From the cell containing the given text, extract its center point as [x, y] coordinate. 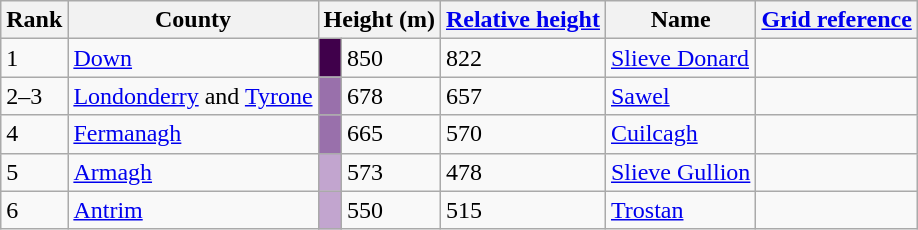
5 [34, 172]
573 [390, 172]
Cuilcagh [680, 134]
1 [34, 58]
Name [680, 20]
County [193, 20]
Armagh [193, 172]
Height (m) [379, 20]
4 [34, 134]
665 [390, 134]
Slieve Gullion [680, 172]
850 [390, 58]
Grid reference [836, 20]
Antrim [193, 210]
657 [522, 96]
678 [390, 96]
2–3 [34, 96]
570 [522, 134]
6 [34, 210]
515 [522, 210]
Trostan [680, 210]
478 [522, 172]
550 [390, 210]
Relative height [522, 20]
Slieve Donard [680, 58]
Down [193, 58]
822 [522, 58]
Sawel [680, 96]
Londonderry and Tyrone [193, 96]
Rank [34, 20]
Fermanagh [193, 134]
